Extract the (X, Y) coordinate from the center of the cell holding the provided text.  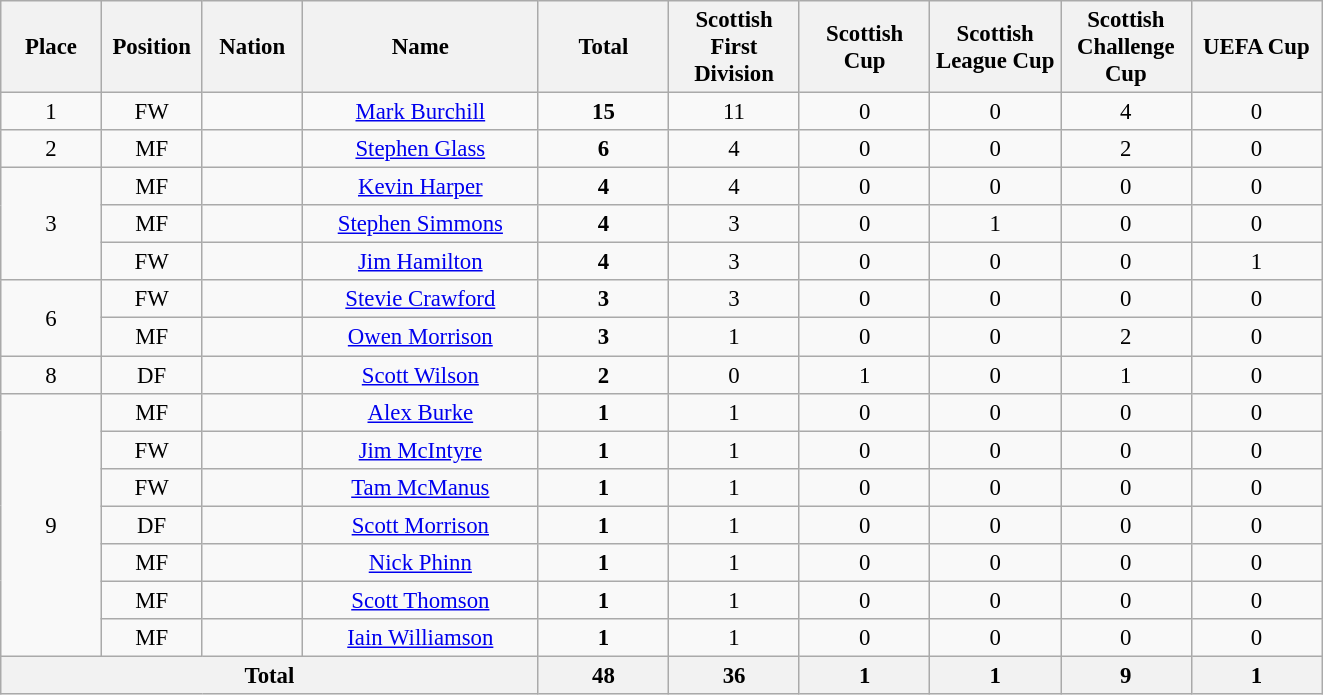
Tam McManus (421, 487)
Scottish Challenge Cup (1126, 47)
48 (604, 675)
11 (734, 112)
Scott Wilson (421, 375)
Iain Williamson (421, 638)
Nick Phinn (421, 563)
UEFA Cup (1256, 47)
Owen Morrison (421, 337)
Scottish First Division (734, 47)
Position (152, 47)
Scott Thomson (421, 600)
Stephen Simmons (421, 224)
36 (734, 675)
15 (604, 112)
Mark Burchill (421, 112)
Alex Burke (421, 412)
Kevin Harper (421, 187)
Stevie Crawford (421, 299)
8 (52, 375)
Place (52, 47)
Nation (252, 47)
Scottish League Cup (996, 47)
Jim McIntyre (421, 450)
Scott Morrison (421, 525)
Stephen Glass (421, 149)
Scottish Cup (864, 47)
Name (421, 47)
Jim Hamilton (421, 262)
